Capture the cell that displays the provided text and extract its (x, y) central coordinate. 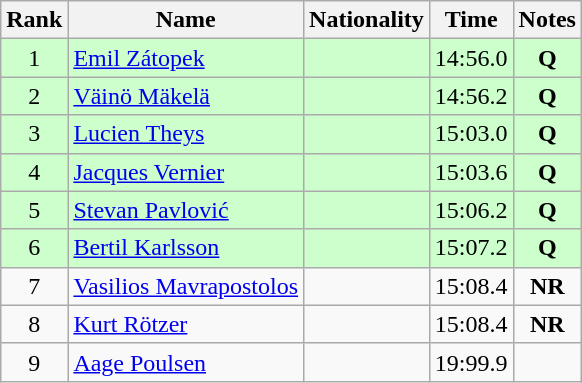
Kurt Rötzer (186, 324)
Aage Poulsen (186, 362)
6 (34, 248)
14:56.2 (471, 96)
15:07.2 (471, 248)
Rank (34, 20)
15:03.6 (471, 172)
19:99.9 (471, 362)
15:03.0 (471, 134)
15:06.2 (471, 210)
Vasilios Mavrapostolos (186, 286)
3 (34, 134)
14:56.0 (471, 58)
Emil Zátopek (186, 58)
Jacques Vernier (186, 172)
Lucien Theys (186, 134)
Nationality (367, 20)
Väinö Mäkelä (186, 96)
8 (34, 324)
Name (186, 20)
1 (34, 58)
4 (34, 172)
7 (34, 286)
2 (34, 96)
Notes (547, 20)
5 (34, 210)
Time (471, 20)
9 (34, 362)
Bertil Karlsson (186, 248)
Stevan Pavlović (186, 210)
